Find where the given text appears and provide that cell's center as (x, y) coordinate. 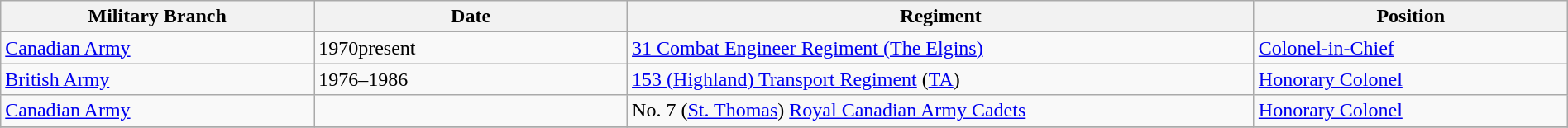
1970present (471, 48)
Military Branch (157, 17)
Regiment (941, 17)
153 (Highland) Transport Regiment (TA) (941, 79)
Date (471, 17)
1976–1986 (471, 79)
British Army (157, 79)
Colonel-in-Chief (1411, 48)
No. 7 (St. Thomas) Royal Canadian Army Cadets (941, 111)
Position (1411, 17)
31 Combat Engineer Regiment (The Elgins) (941, 48)
